Locate the cell with the specified text and output its (x, y) center coordinate. 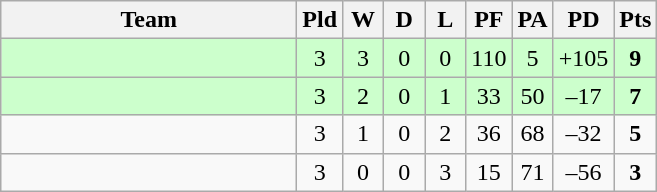
7 (636, 96)
9 (636, 58)
Team (149, 20)
–17 (584, 96)
68 (532, 134)
Pts (636, 20)
L (446, 20)
–32 (584, 134)
50 (532, 96)
PA (532, 20)
36 (489, 134)
15 (489, 172)
–56 (584, 172)
PF (489, 20)
D (404, 20)
71 (532, 172)
110 (489, 58)
+105 (584, 58)
Pld (320, 20)
PD (584, 20)
W (364, 20)
33 (489, 96)
